For the text-containing cell, return its midpoint in (x, y) coordinate format. 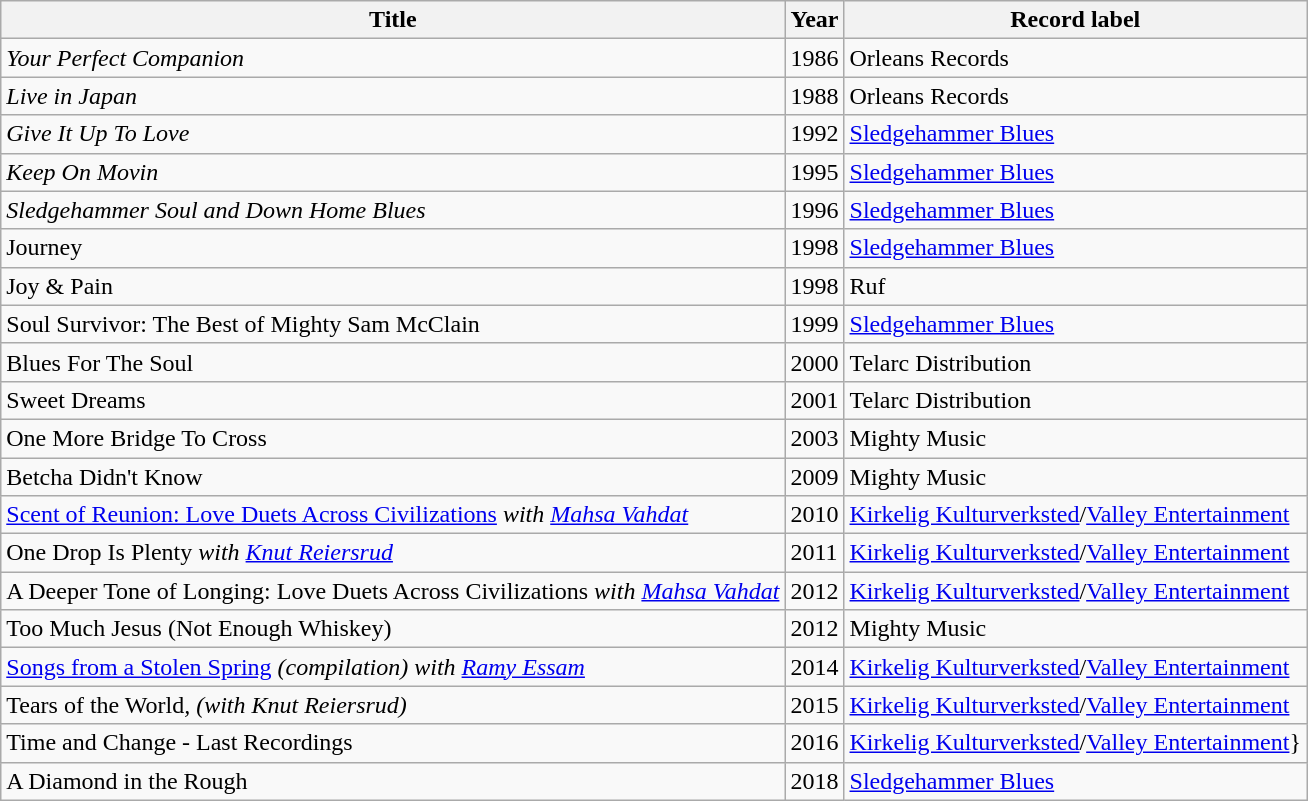
2009 (814, 477)
Soul Survivor: The Best of Mighty Sam McClain (393, 324)
1988 (814, 96)
Betcha Didn't Know (393, 477)
2011 (814, 553)
A Diamond in the Rough (393, 781)
Songs from a Stolen Spring (compilation) with Ramy Essam (393, 667)
1986 (814, 58)
Sledgehammer Soul and Down Home Blues (393, 210)
Ruf (1075, 286)
One More Bridge To Cross (393, 438)
Year (814, 20)
Your Perfect Companion (393, 58)
Scent of Reunion: Love Duets Across Civilizations with Mahsa Vahdat (393, 515)
Journey (393, 248)
Too Much Jesus (Not Enough Whiskey) (393, 629)
2016 (814, 743)
Give It Up To Love (393, 134)
Blues For The Soul (393, 362)
2015 (814, 705)
Record label (1075, 20)
Joy & Pain (393, 286)
2001 (814, 400)
2000 (814, 362)
2018 (814, 781)
1995 (814, 172)
1999 (814, 324)
1992 (814, 134)
2014 (814, 667)
One Drop Is Plenty with Knut Reiersrud (393, 553)
Tears of the World, (with Knut Reiersrud) (393, 705)
2003 (814, 438)
Live in Japan (393, 96)
A Deeper Tone of Longing: Love Duets Across Civilizations with Mahsa Vahdat (393, 591)
Title (393, 20)
Sweet Dreams (393, 400)
Keep On Movin (393, 172)
Kirkelig Kulturverksted/Valley Entertainment} (1075, 743)
1996 (814, 210)
Time and Change - Last Recordings (393, 743)
2010 (814, 515)
